Return the [X, Y] coordinate for the center point of the cell that contains the specified text.  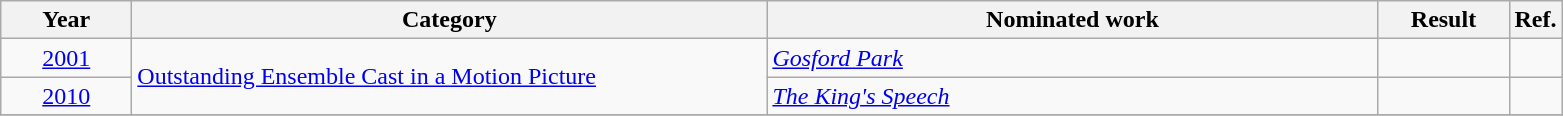
2010 [66, 96]
Year [66, 20]
Category [450, 20]
Gosford Park [1072, 58]
Nominated work [1072, 20]
Ref. [1536, 20]
2001 [66, 58]
The King's Speech [1072, 96]
Result [1444, 20]
Outstanding Ensemble Cast in a Motion Picture [450, 77]
